Detect which cell encompasses the target text, then output its [X, Y] center coordinate. 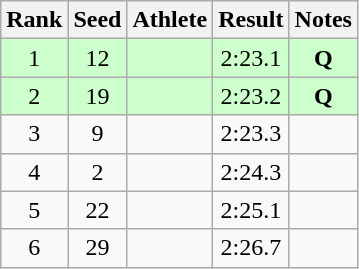
Athlete [170, 20]
22 [98, 210]
4 [34, 172]
2:23.1 [251, 58]
5 [34, 210]
Notes [323, 20]
19 [98, 96]
2:25.1 [251, 210]
1 [34, 58]
3 [34, 134]
29 [98, 248]
Result [251, 20]
2:23.3 [251, 134]
12 [98, 58]
6 [34, 248]
2:24.3 [251, 172]
Rank [34, 20]
9 [98, 134]
2:23.2 [251, 96]
Seed [98, 20]
2:26.7 [251, 248]
